Return [x, y] of the center of cell containing provided text 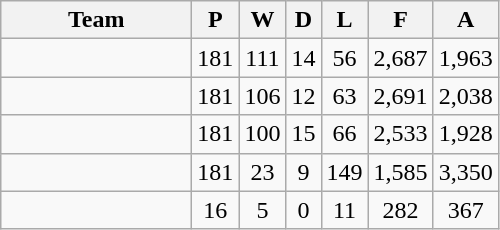
23 [262, 172]
1,963 [466, 58]
L [344, 20]
2,038 [466, 96]
0 [304, 210]
11 [344, 210]
100 [262, 134]
9 [304, 172]
282 [400, 210]
106 [262, 96]
F [400, 20]
W [262, 20]
63 [344, 96]
1,585 [400, 172]
16 [216, 210]
149 [344, 172]
A [466, 20]
D [304, 20]
2,687 [400, 58]
15 [304, 134]
2,691 [400, 96]
66 [344, 134]
Team [96, 20]
14 [304, 58]
1,928 [466, 134]
12 [304, 96]
2,533 [400, 134]
111 [262, 58]
367 [466, 210]
56 [344, 58]
5 [262, 210]
3,350 [466, 172]
P [216, 20]
